Capture the cell that displays the provided text and extract its (X, Y) central coordinate. 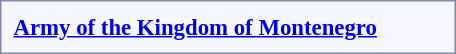
Army of the Kingdom of Montenegro (195, 27)
